Provide the (X, Y) coordinate of the cell's center where the given text is located.  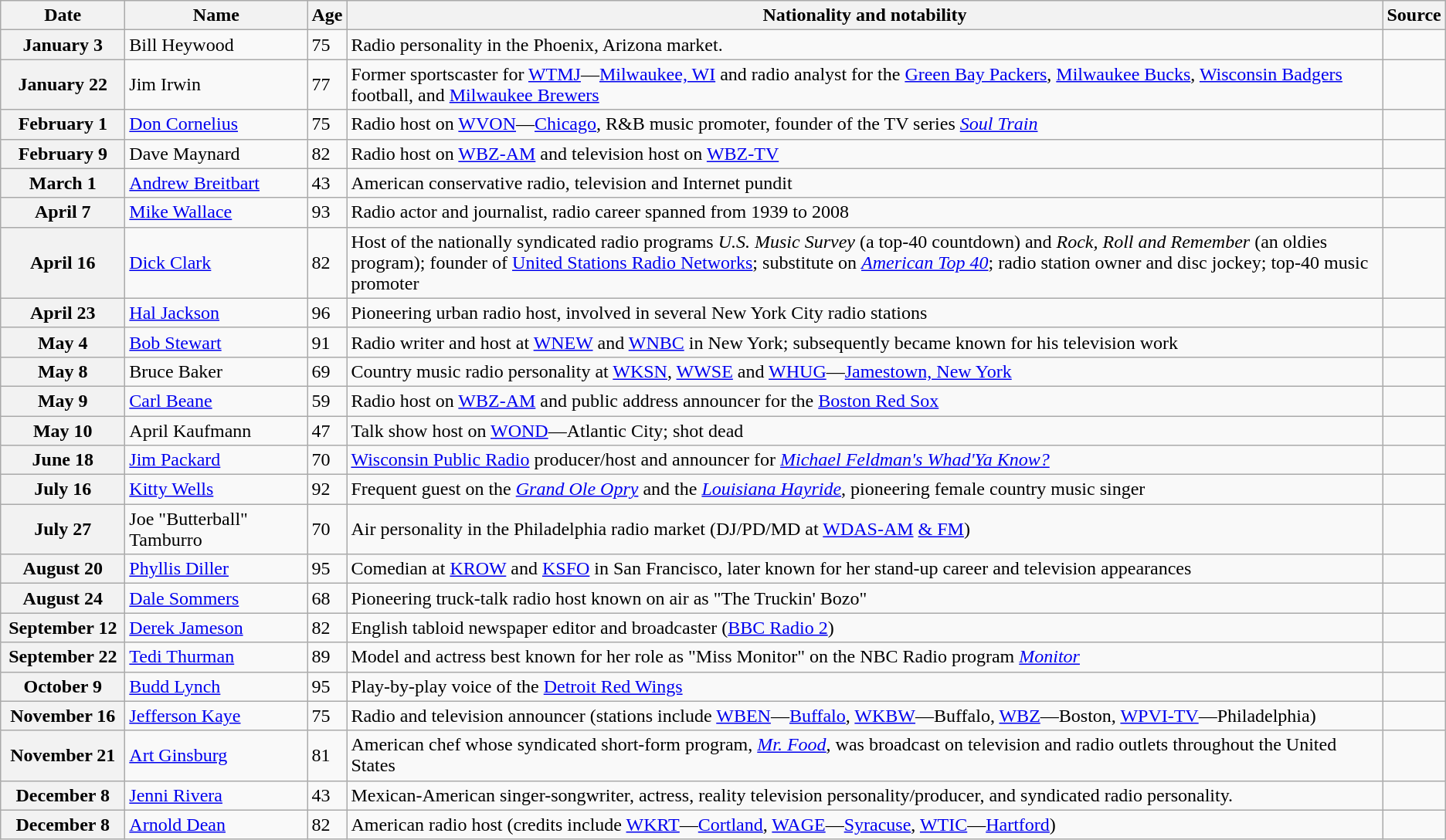
Radio actor and journalist, radio career spanned from 1939 to 2008 (865, 212)
Radio and television announcer (stations include WBEN—Buffalo, WKBW—Buffalo, WBZ—Boston, WPVI-TV—Philadelphia) (865, 716)
Jenni Rivera (216, 795)
November 21 (63, 755)
92 (328, 489)
Art Ginsburg (216, 755)
89 (328, 657)
November 16 (63, 716)
96 (328, 313)
Bob Stewart (216, 342)
Kitty Wells (216, 489)
July 27 (63, 530)
Andrew Breitbart (216, 183)
Dale Sommers (216, 598)
Derek Jameson (216, 628)
April 7 (63, 212)
Hal Jackson (216, 313)
May 4 (63, 342)
February 9 (63, 154)
September 22 (63, 657)
American chef whose syndicated short-form program, Mr. Food, was broadcast on television and radio outlets throughout the United States (865, 755)
Air personality in the Philadelphia radio market (DJ/PD/MD at WDAS-AM & FM) (865, 530)
Nationality and notability (865, 15)
Play-by-play voice of the Detroit Red Wings (865, 686)
Name (216, 15)
January 22 (63, 85)
Joe "Butterball" Tamburro (216, 530)
July 16 (63, 489)
April 23 (63, 313)
Model and actress best known for her role as "Miss Monitor" on the NBC Radio program Monitor (865, 657)
Comedian at KROW and KSFO in San Francisco, later known for her stand-up career and television appearances (865, 569)
Phyllis Diller (216, 569)
Radio host on WVON—Chicago, R&B music promoter, founder of the TV series Soul Train (865, 124)
68 (328, 598)
Radio writer and host at WNEW and WNBC in New York; subsequently became known for his television work (865, 342)
Arnold Dean (216, 825)
Jim Irwin (216, 85)
Date (63, 15)
47 (328, 430)
Dick Clark (216, 262)
Talk show host on WOND—Atlantic City; shot dead (865, 430)
Source (1414, 15)
Jefferson Kaye (216, 716)
81 (328, 755)
Bill Heywood (216, 45)
August 20 (63, 569)
April 16 (63, 262)
Dave Maynard (216, 154)
American radio host (credits include WKRT—Cortland, WAGE—Syracuse, WTIC—Hartford) (865, 825)
Don Cornelius (216, 124)
Country music radio personality at WKSN, WWSE and WHUG—Jamestown, New York (865, 371)
91 (328, 342)
October 9 (63, 686)
Jim Packard (216, 460)
Bruce Baker (216, 371)
American conservative radio, television and Internet pundit (865, 183)
Radio host on WBZ-AM and public address announcer for the Boston Red Sox (865, 401)
Frequent guest on the Grand Ole Opry and the Louisiana Hayride, pioneering female country music singer (865, 489)
69 (328, 371)
Pioneering truck-talk radio host known on air as "The Truckin' Bozo" (865, 598)
May 8 (63, 371)
Pioneering urban radio host, involved in several New York City radio stations (865, 313)
June 18 (63, 460)
Carl Beane (216, 401)
January 3 (63, 45)
Mike Wallace (216, 212)
Age (328, 15)
April Kaufmann (216, 430)
Tedi Thurman (216, 657)
Radio personality in the Phoenix, Arizona market. (865, 45)
September 12 (63, 628)
Budd Lynch (216, 686)
May 9 (63, 401)
59 (328, 401)
93 (328, 212)
77 (328, 85)
August 24 (63, 598)
May 10 (63, 430)
Radio host on WBZ-AM and television host on WBZ-TV (865, 154)
Mexican-American singer-songwriter, actress, reality television personality/producer, and syndicated radio personality. (865, 795)
Wisconsin Public Radio producer/host and announcer for Michael Feldman's Whad'Ya Know? (865, 460)
February 1 (63, 124)
English tabloid newspaper editor and broadcaster (BBC Radio 2) (865, 628)
March 1 (63, 183)
